Capture the cell that displays the provided text and extract its [x, y] central coordinate. 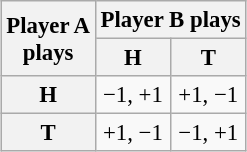
Player B plays [170, 20]
Player A plays [48, 38]
